From the cell containing the given text, extract its center point as [x, y] coordinate. 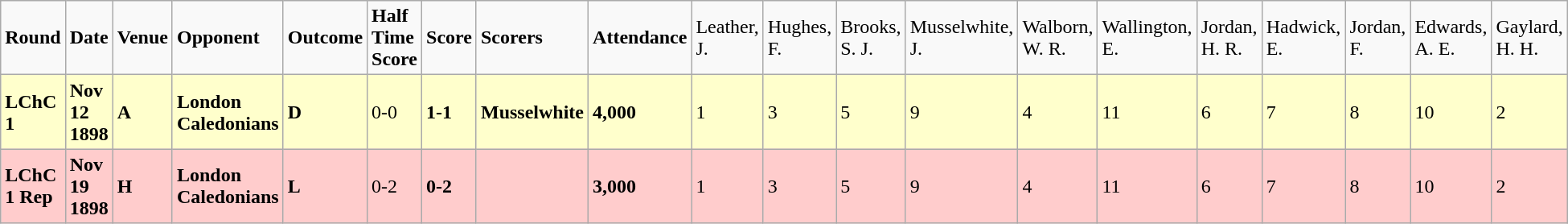
Musselwhite, J. [962, 38]
LChC 1 [33, 112]
D [325, 112]
LChC 1 Rep [33, 186]
1-1 [449, 112]
Wallington, E. [1147, 38]
Scorers [532, 38]
Jordan, F. [1378, 38]
0-0 [395, 112]
4,000 [640, 112]
Hughes, F. [799, 38]
3,000 [640, 186]
Leather, J. [727, 38]
Outcome [325, 38]
Edwards, A. E. [1451, 38]
Round [33, 38]
Attendance [640, 38]
H [142, 186]
Nov 12 1898 [88, 112]
Brooks, S. J. [871, 38]
Gaylard, H. H. [1529, 38]
Venue [142, 38]
Opponent [228, 38]
Half Time Score [395, 38]
L [325, 186]
Nov 19 1898 [88, 186]
A [142, 112]
Score [449, 38]
Hadwick, E. [1303, 38]
Musselwhite [532, 112]
Date [88, 38]
Walborn, W. R. [1058, 38]
Jordan, H. R. [1229, 38]
